Pinpoint the cell where the given text exists, returning its (x, y) midpoint coordinate. 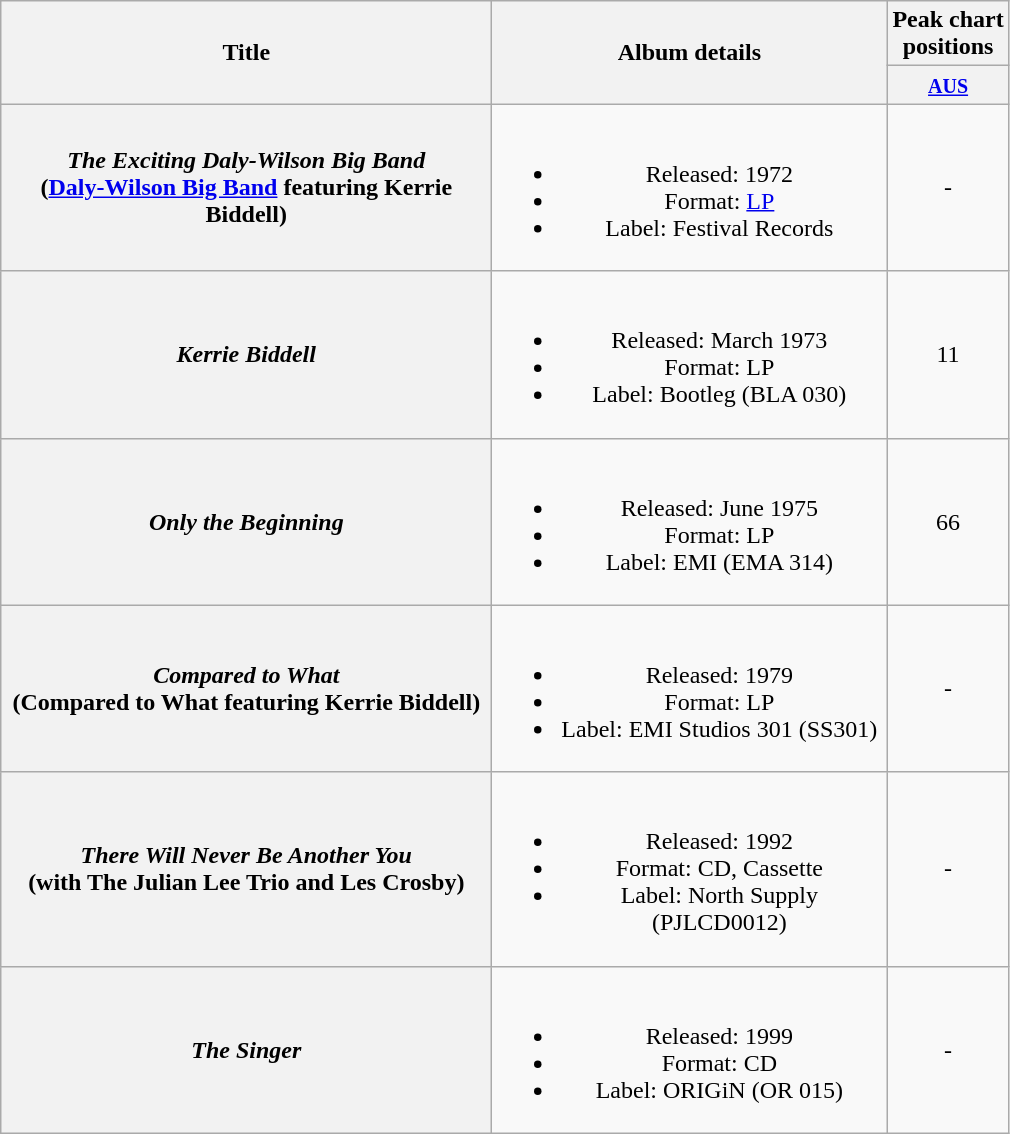
Album details (690, 52)
66 (948, 522)
The Exciting Daly-Wilson Big Band (Daly-Wilson Big Band featuring Kerrie Biddell) (246, 188)
Released: June 1975Format: LPLabel: EMI (EMA 314) (690, 522)
Released: 1979Format: LPLabel: EMI Studios 301 (SS301) (690, 688)
Kerrie Biddell (246, 354)
Compared to What (Compared to What featuring Kerrie Biddell) (246, 688)
There Will Never Be Another You (with The Julian Lee Trio and Les Crosby) (246, 869)
Peak chartpositions (948, 34)
11 (948, 354)
AUS (948, 85)
Released: 1972Format: LPLabel: Festival Records (690, 188)
Title (246, 52)
Released: 1992Format: CD, CassetteLabel: North Supply (PJLCD0012) (690, 869)
Released: 1999Format: CDLabel: ORIGiN (OR 015) (690, 1050)
Only the Beginning (246, 522)
Released: March 1973Format: LPLabel: Bootleg (BLA 030) (690, 354)
The Singer (246, 1050)
